From the cell containing the given text, extract its center point as [x, y] coordinate. 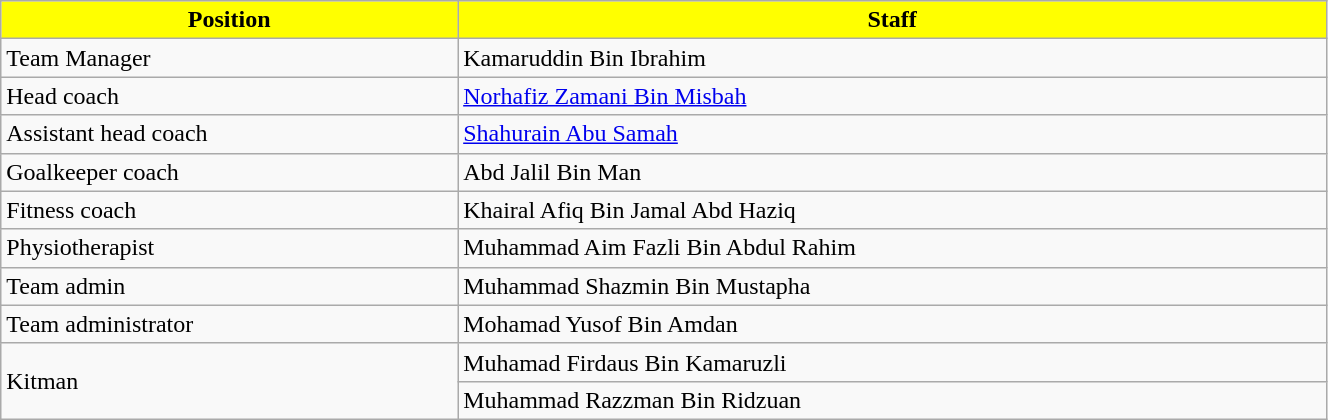
Kitman [230, 381]
Staff [892, 20]
Muhamad Firdaus Bin Kamaruzli [892, 362]
Head coach [230, 96]
Mohamad Yusof Bin Amdan [892, 324]
Muhammad Aim Fazli Bin Abdul Rahim [892, 248]
Muhammad Razzman Bin Ridzuan [892, 400]
Position [230, 20]
Muhammad Shazmin Bin Mustapha [892, 286]
Kamaruddin Bin Ibrahim [892, 58]
Assistant head coach [230, 134]
Norhafiz Zamani Bin Misbah [892, 96]
Abd Jalil Bin Man [892, 172]
Team admin [230, 286]
Team Manager [230, 58]
Fitness coach [230, 210]
Shahurain Abu Samah [892, 134]
Team administrator [230, 324]
Khairal Afiq Bin Jamal Abd Haziq [892, 210]
Physiotherapist [230, 248]
Goalkeeper coach [230, 172]
